For the text-containing cell, return its midpoint in [x, y] coordinate format. 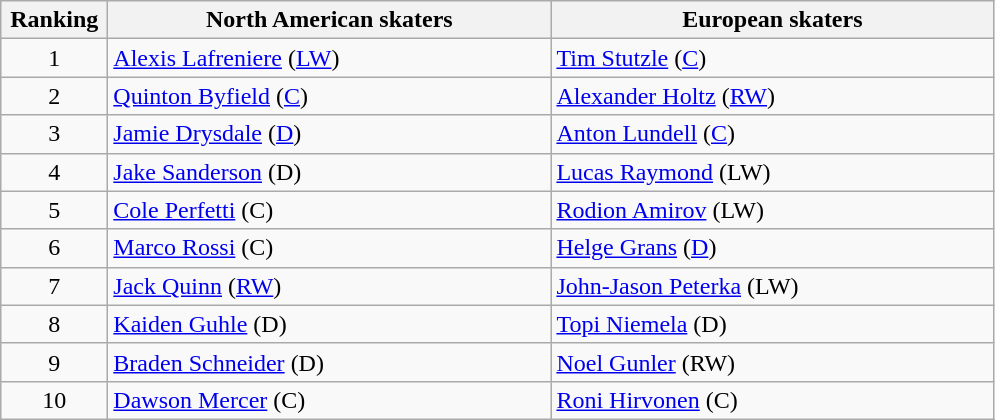
Helge Grans (D) [772, 248]
5 [54, 210]
8 [54, 324]
2 [54, 96]
Noel Gunler (RW) [772, 362]
Rodion Amirov (LW) [772, 210]
Anton Lundell (C) [772, 134]
Jack Quinn (RW) [330, 286]
John-Jason Peterka (LW) [772, 286]
Alexis Lafreniere (LW) [330, 58]
Kaiden Guhle (D) [330, 324]
Dawson Mercer (C) [330, 400]
7 [54, 286]
4 [54, 172]
North American skaters [330, 20]
Jake Sanderson (D) [330, 172]
Braden Schneider (D) [330, 362]
European skaters [772, 20]
Lucas Raymond (LW) [772, 172]
Jamie Drysdale (D) [330, 134]
Topi Niemela (D) [772, 324]
6 [54, 248]
3 [54, 134]
1 [54, 58]
Ranking [54, 20]
Quinton Byfield (C) [330, 96]
9 [54, 362]
Tim Stutzle (C) [772, 58]
Cole Perfetti (C) [330, 210]
Roni Hirvonen (C) [772, 400]
Alexander Holtz (RW) [772, 96]
Marco Rossi (C) [330, 248]
10 [54, 400]
